Identify which cell holds the provided text, then report its [X, Y] central coordinate. 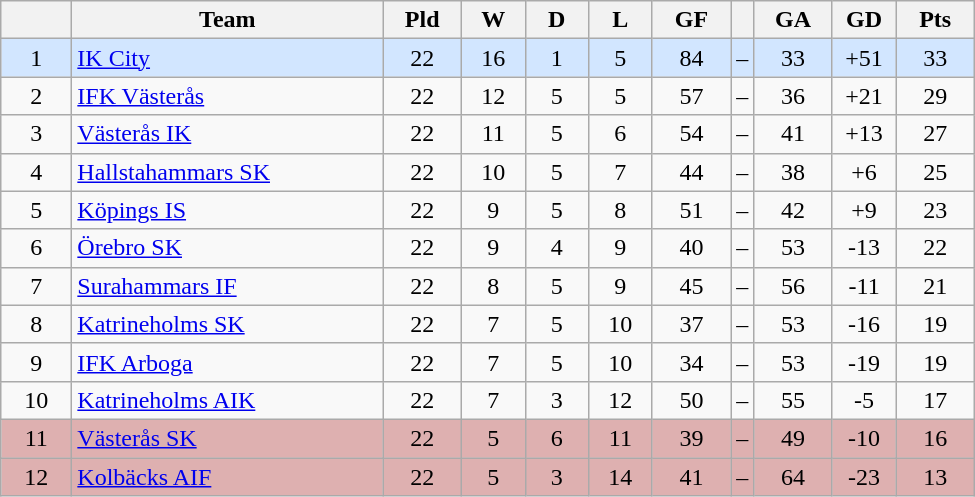
-11 [864, 286]
21 [936, 286]
38 [794, 172]
IK City [228, 58]
D [557, 20]
44 [692, 172]
Örebro SK [228, 248]
40 [692, 248]
84 [692, 58]
14 [621, 477]
39 [692, 438]
-10 [864, 438]
Pts [936, 20]
51 [692, 210]
42 [794, 210]
Köpings IS [228, 210]
+21 [864, 96]
+9 [864, 210]
W [493, 20]
GA [794, 20]
Västerås SK [228, 438]
37 [692, 324]
Katrineholms SK [228, 324]
50 [692, 400]
-19 [864, 362]
17 [936, 400]
56 [794, 286]
13 [936, 477]
-5 [864, 400]
49 [794, 438]
55 [794, 400]
L [621, 20]
Västerås IK [228, 134]
-13 [864, 248]
-16 [864, 324]
57 [692, 96]
27 [936, 134]
Kolbäcks AIF [228, 477]
IFK Arboga [228, 362]
36 [794, 96]
-23 [864, 477]
+13 [864, 134]
Katrineholms AIK [228, 400]
25 [936, 172]
2 [36, 96]
29 [936, 96]
Team [228, 20]
45 [692, 286]
GD [864, 20]
64 [794, 477]
+51 [864, 58]
IFK Västerås [228, 96]
Surahammars IF [228, 286]
+6 [864, 172]
GF [692, 20]
23 [936, 210]
34 [692, 362]
Pld [422, 20]
54 [692, 134]
Hallstahammars SK [228, 172]
